Capture the cell that displays the provided text and extract its (x, y) central coordinate. 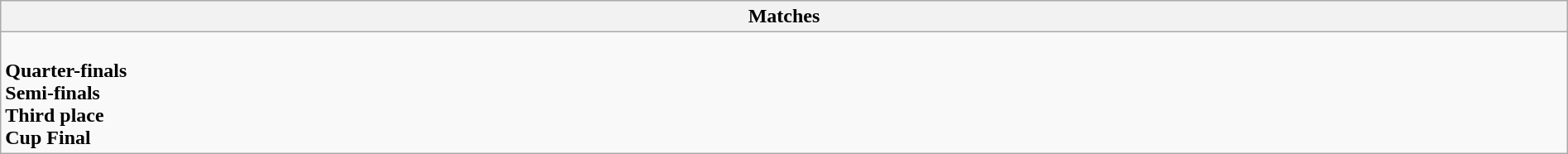
Quarter-finals Semi-finals Third place Cup Final (784, 93)
Matches (784, 17)
